Pinpoint the cell where the given text exists, returning its [X, Y] midpoint coordinate. 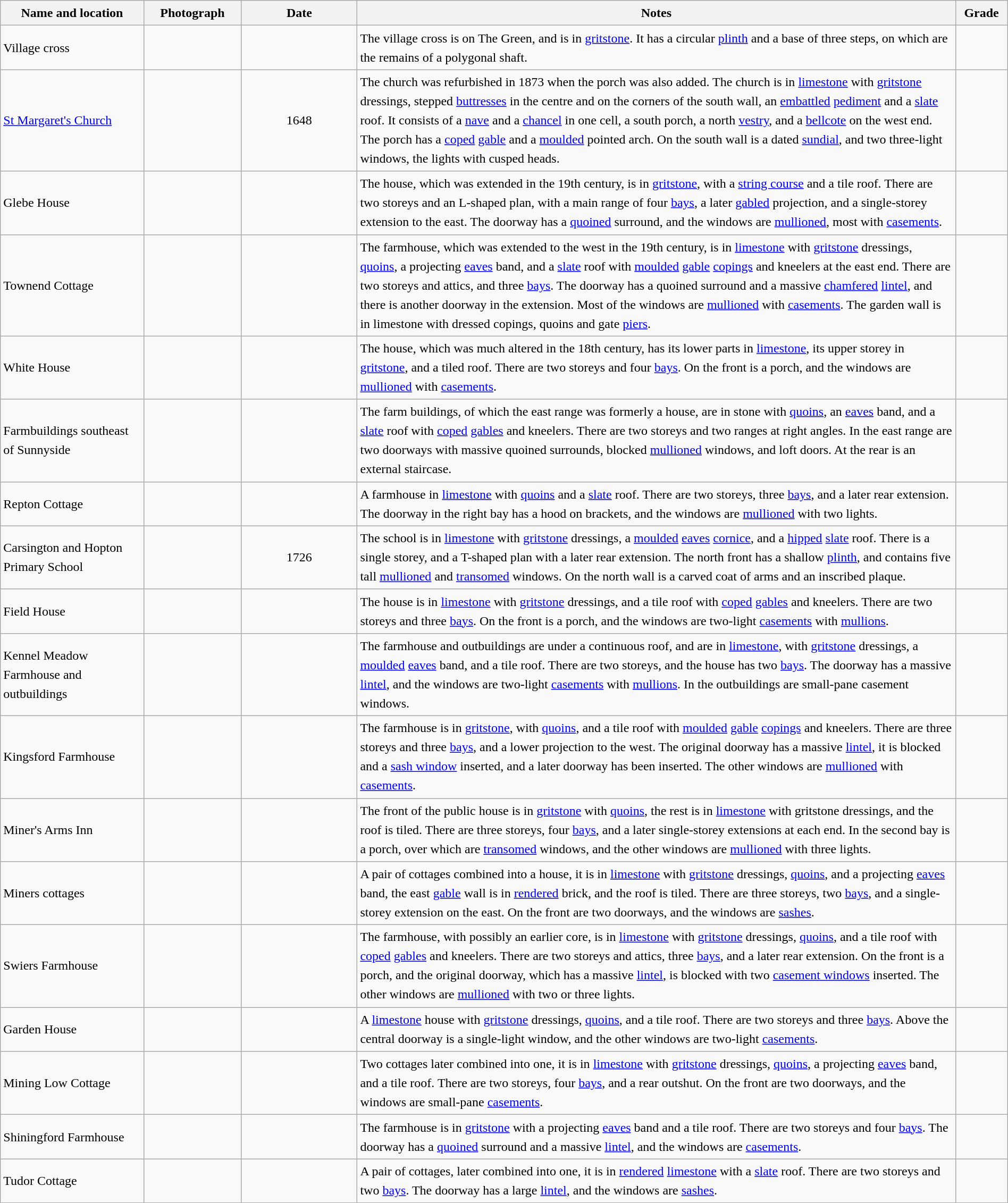
White House [72, 368]
Village cross [72, 48]
Glebe House [72, 203]
Grade [981, 13]
1648 [299, 120]
Field House [72, 611]
Swiers Farmhouse [72, 966]
St Margaret's Church [72, 120]
1726 [299, 557]
Notes [656, 13]
Kingsford Farmhouse [72, 757]
Carsington and Hopton Primary School [72, 557]
Name and location [72, 13]
Repton Cottage [72, 504]
Farmbuildings southeast of Sunnyside [72, 440]
Photograph [192, 13]
Miner's Arms Inn [72, 830]
Garden House [72, 1029]
Kennel Meadow Farmhouse and outbuildings [72, 674]
Townend Cottage [72, 285]
Miners cottages [72, 893]
Date [299, 13]
Shiningford Farmhouse [72, 1137]
Mining Low Cottage [72, 1083]
Tudor Cottage [72, 1181]
